Output the [x, y] coordinate of the center of the cell containing the given text.  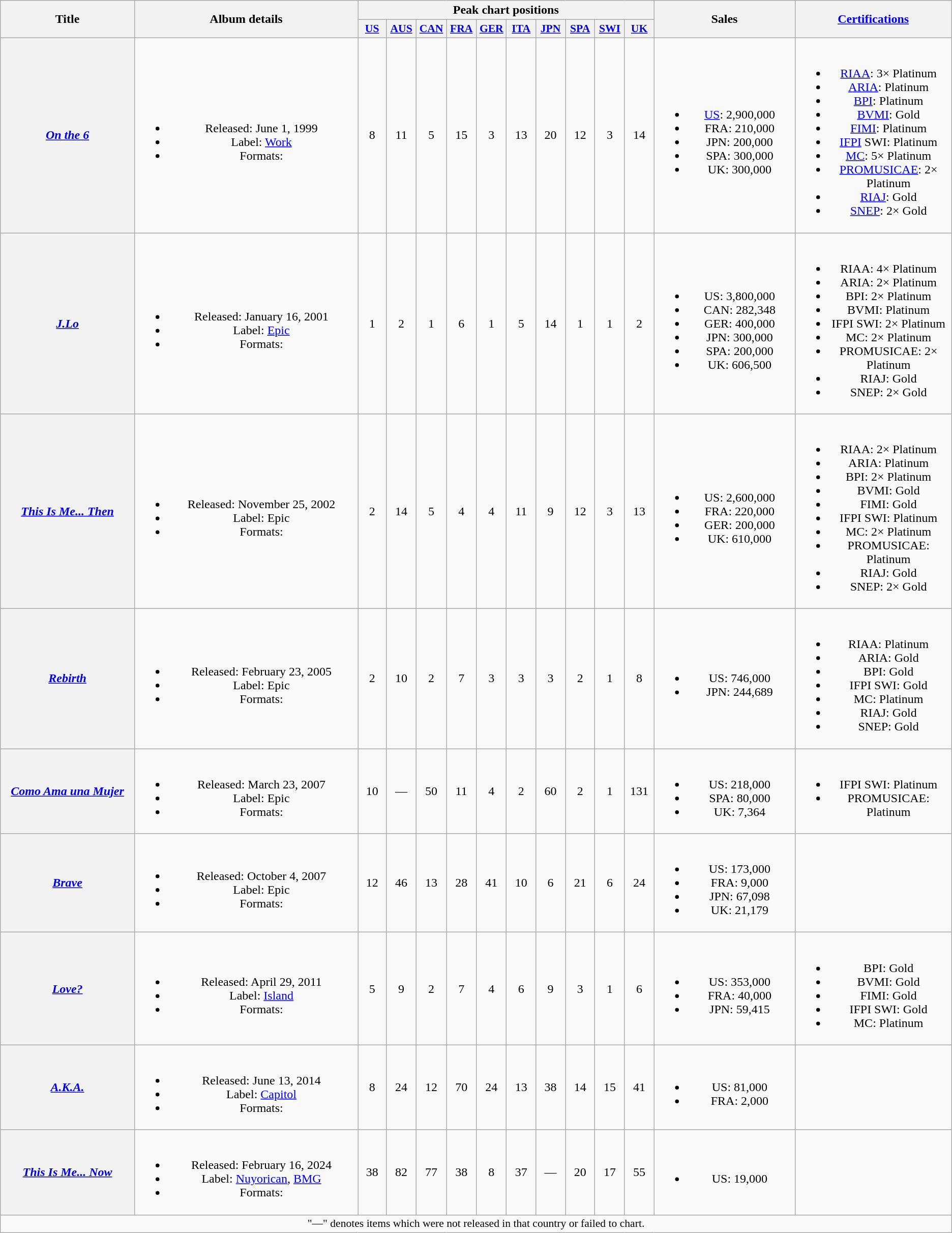
Brave [68, 883]
Released: April 29, 2011Label: IslandFormats: [246, 989]
77 [431, 1172]
Released: October 4, 2007Label: EpicFormats: [246, 883]
Released: March 23, 2007Label: EpicFormats: [246, 791]
This Is Me... Now [68, 1172]
Released: February 16, 2024Label: Nuyorican, BMGFormats: [246, 1172]
Released: February 23, 2005Label: EpicFormats: [246, 679]
On the 6 [68, 135]
US [372, 29]
US: 353,000FRA: 40,000JPN: 59,415 [724, 989]
Album details [246, 19]
JPN [551, 29]
IFPI SWI: PlatinumPROMUSICAE: Platinum [873, 791]
SPA [580, 29]
Certifications [873, 19]
US: 19,000 [724, 1172]
60 [551, 791]
US: 218,000SPA: 80,000UK: 7,364 [724, 791]
Sales [724, 19]
131 [639, 791]
Peak chart positions [506, 10]
70 [462, 1088]
Rebirth [68, 679]
Released: June 1, 1999Label: WorkFormats: [246, 135]
This Is Me... Then [68, 512]
J.Lo [68, 324]
BPI: GoldBVMI: GoldFIMI: GoldIFPI SWI: GoldMC: Platinum [873, 989]
FRA [462, 29]
US: 3,800,000CAN: 282,348GER: 400,000JPN: 300,000SPA: 200,000UK: 606,500 [724, 324]
RIAA: 4× PlatinumARIA: 2× PlatinumBPI: 2× PlatinumBVMI: PlatinumIFPI SWI: 2× PlatinumMC: 2× PlatinumPROMUSICAE: 2× PlatinumRIAJ: GoldSNEP: 2× Gold [873, 324]
RIAA: PlatinumARIA: GoldBPI: GoldIFPI SWI: GoldMC: PlatinumRIAJ: GoldSNEP: Gold [873, 679]
AUS [402, 29]
ITA [521, 29]
US: 2,600,000FRA: 220,000GER: 200,000UK: 610,000 [724, 512]
GER [491, 29]
Released: June 13, 2014Label: CapitolFormats: [246, 1088]
RIAA: 2× PlatinumARIA: PlatinumBPI: 2× PlatinumBVMI: GoldFIMI: GoldIFPI SWI: PlatinumMC: 2× PlatinumPROMUSICAE: PlatinumRIAJ: GoldSNEP: 2× Gold [873, 512]
Released: January 16, 2001Label: EpicFormats: [246, 324]
US: 746,000JPN: 244,689 [724, 679]
17 [610, 1172]
50 [431, 791]
UK [639, 29]
Title [68, 19]
Como Ama una Mujer [68, 791]
A.K.A. [68, 1088]
US: 2,900,000FRA: 210,000JPN: 200,000SPA: 300,000UK: 300,000 [724, 135]
46 [402, 883]
"—" denotes items which were not released in that country or failed to chart. [476, 1224]
28 [462, 883]
37 [521, 1172]
US: 173,000FRA: 9,000JPN: 67,098UK: 21,179 [724, 883]
CAN [431, 29]
SWI [610, 29]
21 [580, 883]
RIAA: 3× PlatinumARIA: PlatinumBPI: PlatinumBVMI: GoldFIMI: PlatinumIFPI SWI: PlatinumMC: 5× PlatinumPROMUSICAE: 2× PlatinumRIAJ: GoldSNEP: 2× Gold [873, 135]
55 [639, 1172]
Love? [68, 989]
US: 81,000FRA: 2,000 [724, 1088]
82 [402, 1172]
Released: November 25, 2002Label: EpicFormats: [246, 512]
